Scan for the cell matching the given text and deliver its (X, Y) coordinate at center. 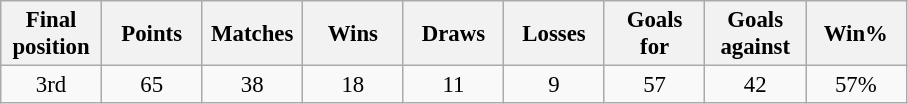
Win% (856, 34)
65 (152, 85)
Goals against (756, 34)
9 (554, 85)
Draws (454, 34)
Wins (354, 34)
3rd (52, 85)
38 (252, 85)
Losses (554, 34)
Goals for (654, 34)
42 (756, 85)
11 (454, 85)
Matches (252, 34)
Points (152, 34)
57 (654, 85)
18 (354, 85)
57% (856, 85)
Final position (52, 34)
